Pinpoint the cell where the given text exists, returning its [X, Y] midpoint coordinate. 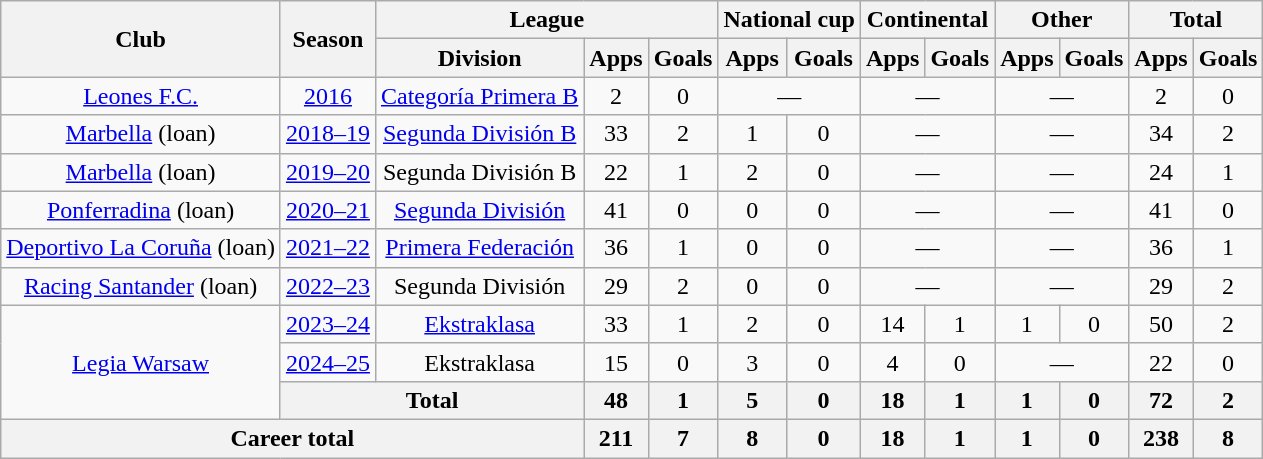
48 [616, 400]
Racing Santander (loan) [141, 286]
238 [1161, 438]
Ponferradina (loan) [141, 210]
7 [683, 438]
34 [1161, 134]
2024–25 [328, 362]
14 [892, 324]
National cup [789, 20]
Season [328, 39]
2020–21 [328, 210]
4 [892, 362]
3 [752, 362]
5 [752, 400]
Categoría Primera B [479, 96]
2016 [328, 96]
Other [1062, 20]
League [546, 20]
211 [616, 438]
50 [1161, 324]
72 [1161, 400]
2021–22 [328, 248]
15 [616, 362]
2018–19 [328, 134]
2019–20 [328, 172]
Continental [927, 20]
Club [141, 39]
24 [1161, 172]
Leones F.C. [141, 96]
Legia Warsaw [141, 362]
2023–24 [328, 324]
2022–23 [328, 286]
Deportivo La Coruña (loan) [141, 248]
Primera Federación [479, 248]
Career total [292, 438]
Division [479, 58]
